Return the [X, Y] coordinate for the center point of the cell that contains the specified text.  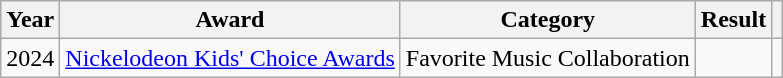
Favorite Music Collaboration [548, 58]
Year [30, 20]
Award [230, 20]
Category [548, 20]
Nickelodeon Kids' Choice Awards [230, 58]
2024 [30, 58]
Result [733, 20]
